Determine the (x, y) coordinate at the center of the cell enclosing the given text.  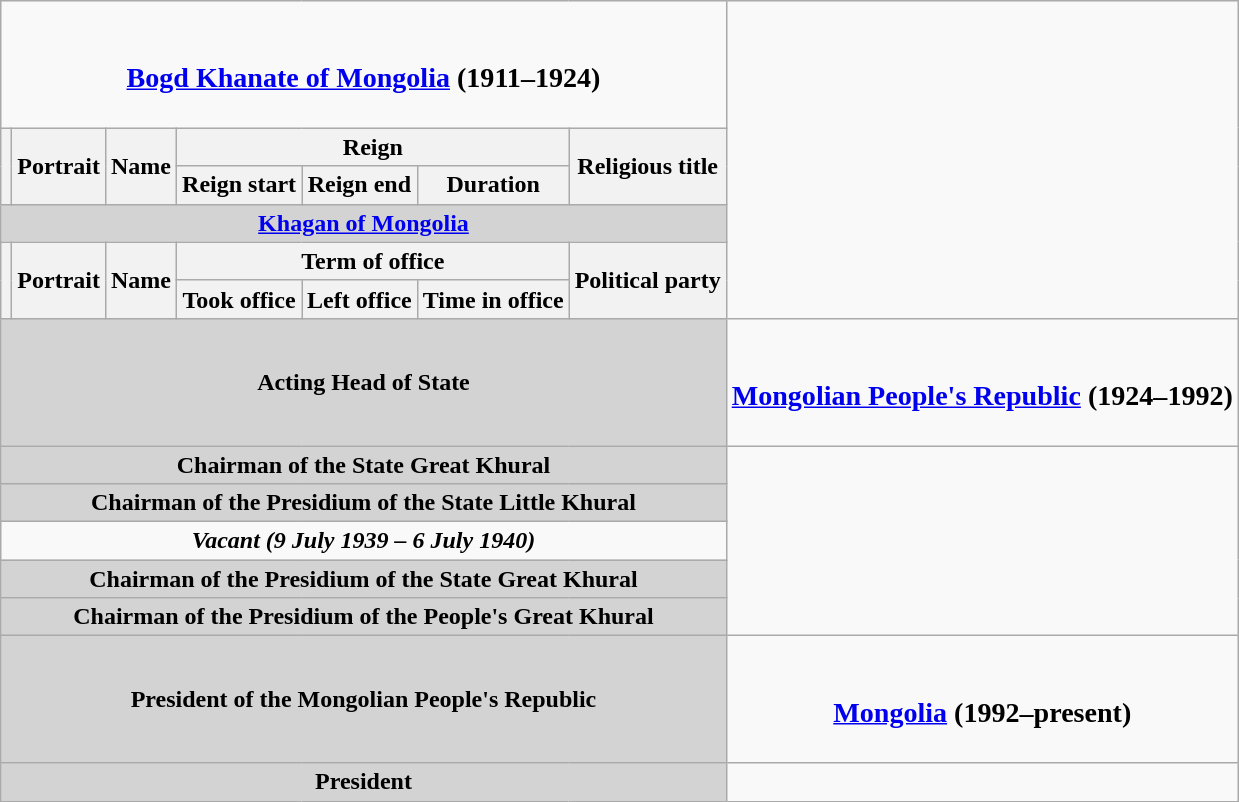
Mongolia (1992–present) (982, 700)
Term of office (374, 261)
Religious title (648, 166)
Mongolian People's Republic (1924–1992) (982, 382)
Bogd Khanate of Mongolia (1911–1924) (364, 64)
Chairman of the Presidium of the State Great Khural (364, 579)
Vacant (9 July 1939 – 6 July 1940) (364, 541)
Khagan of Mongolia (364, 223)
Acting Head of State (364, 382)
Chairman of the Presidium of the People's Great Khural (364, 617)
President (364, 782)
Chairman of the Presidium of the State Little Khural (364, 503)
Reign start (240, 185)
Time in office (493, 299)
Took office (240, 299)
Chairman of the State Great Khural (364, 465)
Left office (360, 299)
Reign (374, 147)
Political party (648, 280)
Reign end (360, 185)
President of the Mongolian People's Republic (364, 700)
Duration (493, 185)
